Search for the cell housing the specified text and yield its (x, y) center coordinate. 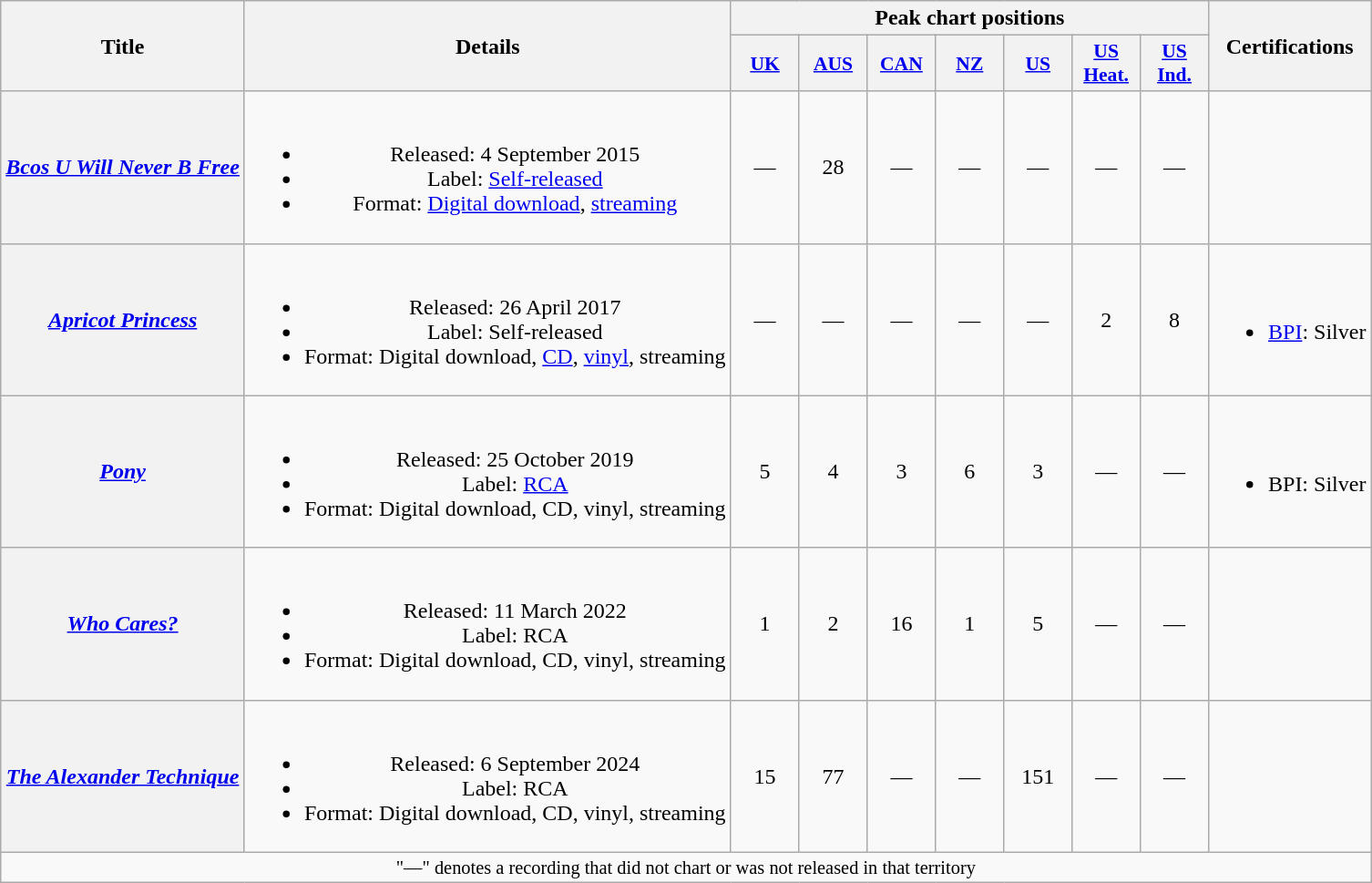
NZ (969, 64)
Released: 26 April 2017Label: Self-releasedFormat: Digital download, CD, vinyl, streaming (487, 319)
16 (902, 623)
151 (1039, 776)
Certifications (1289, 46)
"—" denotes a recording that did not chart or was not released in that territory (686, 868)
Details (487, 46)
USInd. (1175, 64)
US (1039, 64)
Bcos U Will Never B Free (123, 168)
Released: 6 September 2024Label: RCAFormat: Digital download, CD, vinyl, streaming (487, 776)
Who Cares? (123, 623)
77 (833, 776)
Released: 11 March 2022Label: RCAFormat: Digital download, CD, vinyl, streaming (487, 623)
Apricot Princess (123, 319)
Title (123, 46)
Peak chart positions (969, 18)
4 (833, 472)
UK (765, 64)
The Alexander Technique (123, 776)
8 (1175, 319)
15 (765, 776)
Pony (123, 472)
USHeat. (1106, 64)
28 (833, 168)
CAN (902, 64)
AUS (833, 64)
Released: 25 October 2019Label: RCAFormat: Digital download, CD, vinyl, streaming (487, 472)
6 (969, 472)
Released: 4 September 2015Label: Self-releasedFormat: Digital download, streaming (487, 168)
